Scan for the cell matching the given text and deliver its (X, Y) coordinate at center. 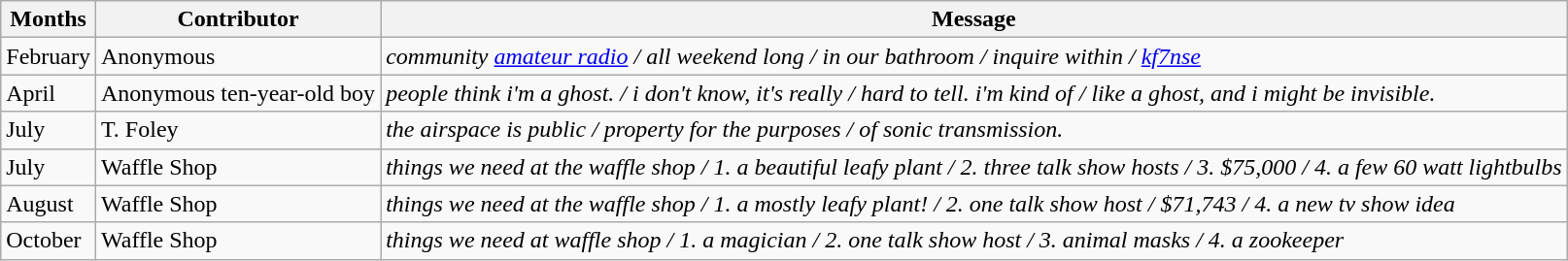
community amateur radio / all weekend long / in our bathroom / inquire within / kf7nse (973, 56)
T. Foley (237, 130)
October (49, 241)
things we need at the waffle shop / 1. a mostly leafy plant! / 2. one talk show host / $71,743 / 4. a new tv show idea (973, 204)
April (49, 93)
things we need at waffle shop / 1. a magician / 2. one talk show host / 3. animal masks / 4. a zookeeper (973, 241)
Contributor (237, 19)
August (49, 204)
Months (49, 19)
February (49, 56)
Message (973, 19)
things we need at the waffle shop / 1. a beautiful leafy plant / 2. three talk show hosts / 3. $75,000 / 4. a few 60 watt lightbulbs (973, 167)
Anonymous ten-year-old boy (237, 93)
the airspace is public / property for the purposes / of sonic transmission. (973, 130)
people think i'm a ghost. / i don't know, it's really / hard to tell. i'm kind of / like a ghost, and i might be invisible. (973, 93)
Anonymous (237, 56)
